Return (X, Y) of the center of cell containing provided text 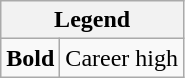
Legend (92, 20)
Career high (122, 58)
Bold (30, 58)
